Capture the cell that displays the provided text and extract its [X, Y] central coordinate. 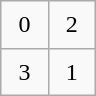
1 [72, 72]
3 [24, 72]
0 [24, 24]
2 [72, 24]
